Capture the cell that displays the provided text and extract its [x, y] central coordinate. 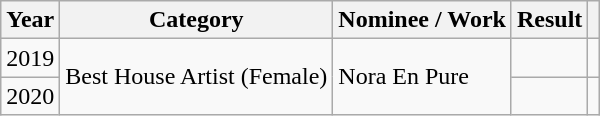
Nora En Pure [422, 77]
2020 [30, 96]
2019 [30, 58]
Year [30, 20]
Result [549, 20]
Category [196, 20]
Best House Artist (Female) [196, 77]
Nominee / Work [422, 20]
